Return (x, y) of the center of cell containing provided text 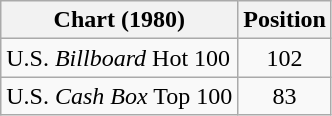
102 (285, 58)
83 (285, 96)
Chart (1980) (120, 20)
U.S. Cash Box Top 100 (120, 96)
U.S. Billboard Hot 100 (120, 58)
Position (285, 20)
